Return the (x, y) coordinate for the center point of the cell that contains the specified text.  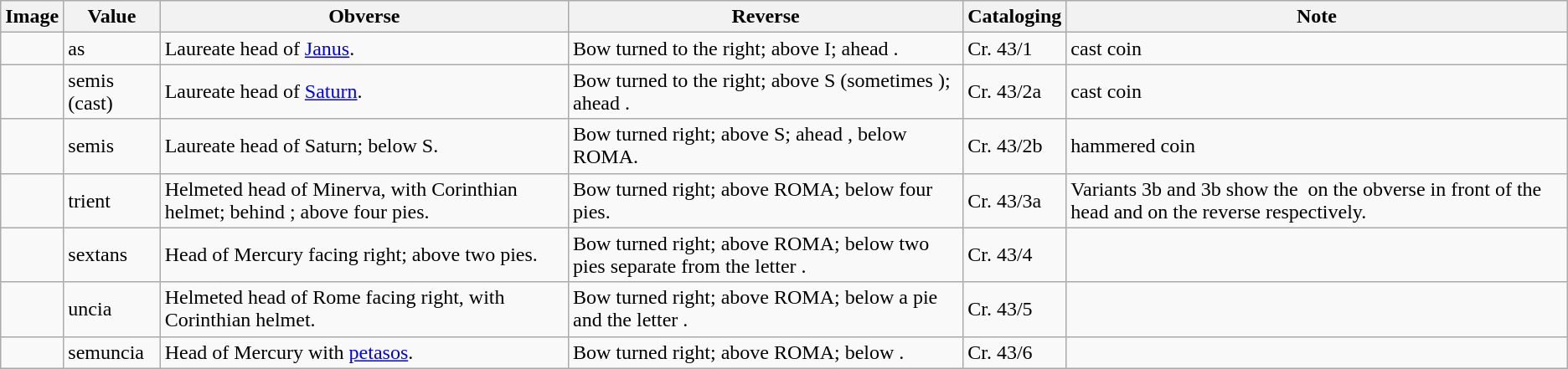
Image (32, 17)
semuncia (112, 352)
Value (112, 17)
Note (1317, 17)
Bow turned to the right; above S (sometimes ); ahead . (766, 92)
Cr. 43/5 (1015, 310)
Cr. 43/4 (1015, 254)
Cr. 43/2a (1015, 92)
semis (112, 146)
Cr. 43/3a (1015, 201)
Cr. 43/6 (1015, 352)
Bow turned to the right; above I; ahead . (766, 49)
Helmeted head of Minerva, with Corinthian helmet; behind ; above four pies. (364, 201)
Bow turned right; above ROMA; below . (766, 352)
hammered coin (1317, 146)
Reverse (766, 17)
Laureate head of Saturn. (364, 92)
Head of Mercury facing right; above two pies. (364, 254)
Obverse (364, 17)
as (112, 49)
Bow turned right; above ROMA; below four pies. (766, 201)
Bow turned right; above ROMA; below two pies separate from the letter . (766, 254)
Helmeted head of Rome facing right, with Corinthian helmet. (364, 310)
Laureate head of Janus. (364, 49)
Laureate head of Saturn; below S. (364, 146)
Variants 3b and 3b show the on the obverse in front of the head and on the reverse respectively. (1317, 201)
Bow turned right; above S; ahead , below ROMA. (766, 146)
Cr. 43/1 (1015, 49)
Bow turned right; above ROMA; below a pie and the letter . (766, 310)
Cataloging (1015, 17)
trient (112, 201)
Cr. 43/2b (1015, 146)
uncia (112, 310)
semis (cast) (112, 92)
sextans (112, 254)
Head of Mercury with petasos. (364, 352)
